Extract the (X, Y) coordinate from the center of the cell holding the provided text.  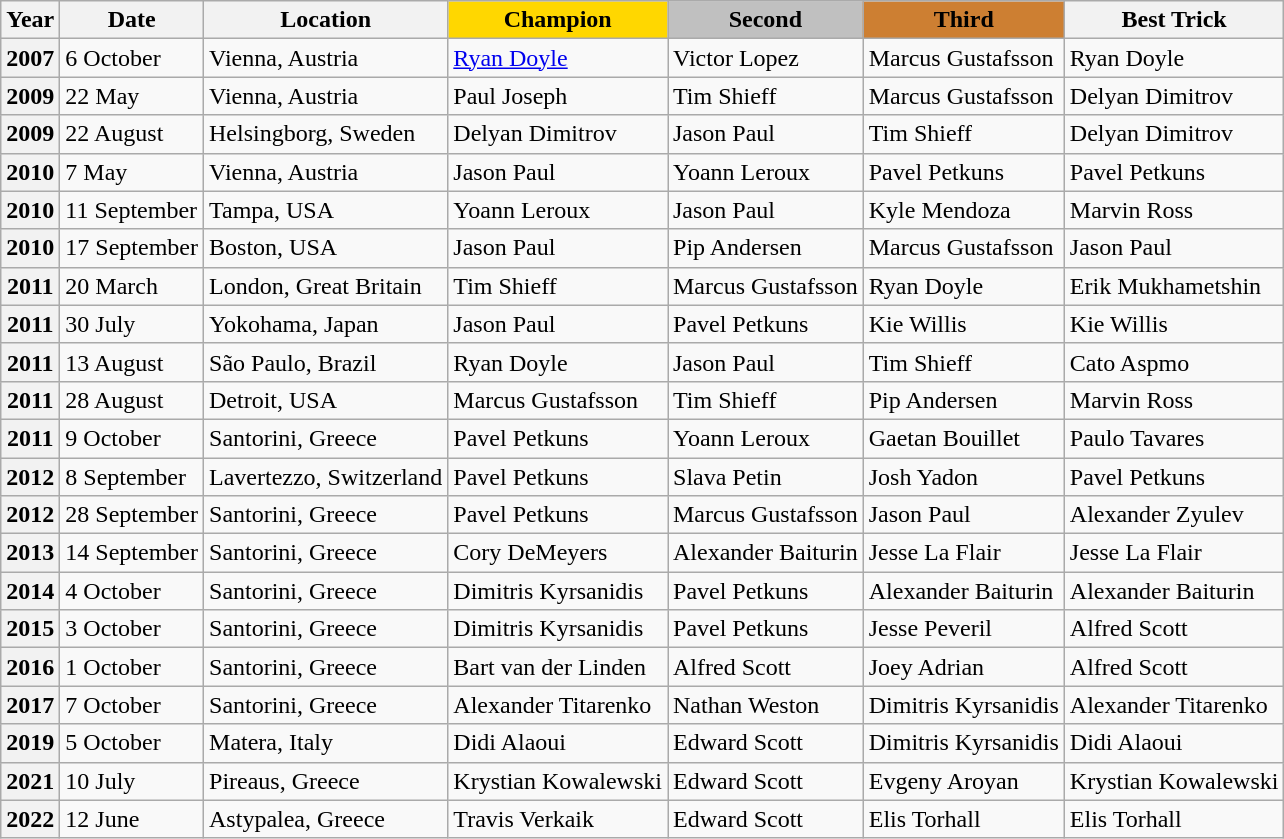
2013 (30, 553)
20 March (132, 286)
Detroit, USA (326, 400)
3 October (132, 629)
Yokohama, Japan (326, 324)
Slava Petin (766, 477)
Joey Adrian (964, 667)
Third (964, 20)
Paulo Tavares (1174, 438)
Victor Lopez (766, 58)
6 October (132, 58)
13 August (132, 362)
5 October (132, 743)
10 July (132, 781)
Champion (558, 20)
Matera, Italy (326, 743)
Cory DeMeyers (558, 553)
Travis Verkaik (558, 819)
2014 (30, 591)
28 August (132, 400)
Paul Joseph (558, 96)
2021 (30, 781)
Year (30, 20)
Jesse Peveril (964, 629)
2019 (30, 743)
Bart van der Linden (558, 667)
1 October (132, 667)
2007 (30, 58)
28 September (132, 515)
Cato Aspmo (1174, 362)
Astypalea, Greece (326, 819)
Gaetan Bouillet (964, 438)
Alexander Zyulev (1174, 515)
Date (132, 20)
2022 (30, 819)
São Paulo, Brazil (326, 362)
2016 (30, 667)
8 September (132, 477)
Pireaus, Greece (326, 781)
Second (766, 20)
Boston, USA (326, 248)
14 September (132, 553)
7 May (132, 172)
22 May (132, 96)
11 September (132, 210)
Erik Mukhametshin (1174, 286)
Lavertezzo, Switzerland (326, 477)
Evgeny Aroyan (964, 781)
London, Great Britain (326, 286)
2017 (30, 705)
Helsingborg, Sweden (326, 134)
Nathan Weston (766, 705)
Best Trick (1174, 20)
Kyle Mendoza (964, 210)
17 September (132, 248)
7 October (132, 705)
Tampa, USA (326, 210)
2015 (30, 629)
22 August (132, 134)
4 October (132, 591)
Josh Yadon (964, 477)
12 June (132, 819)
Location (326, 20)
30 July (132, 324)
9 October (132, 438)
